For the text-containing cell, return its midpoint in [x, y] coordinate format. 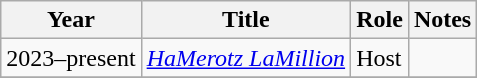
HaMerotz LaMillion [246, 58]
Role [380, 20]
Year [71, 20]
Title [246, 20]
Host [380, 58]
2023–present [71, 58]
Notes [442, 20]
